Detect which cell encompasses the target text, then output its (x, y) center coordinate. 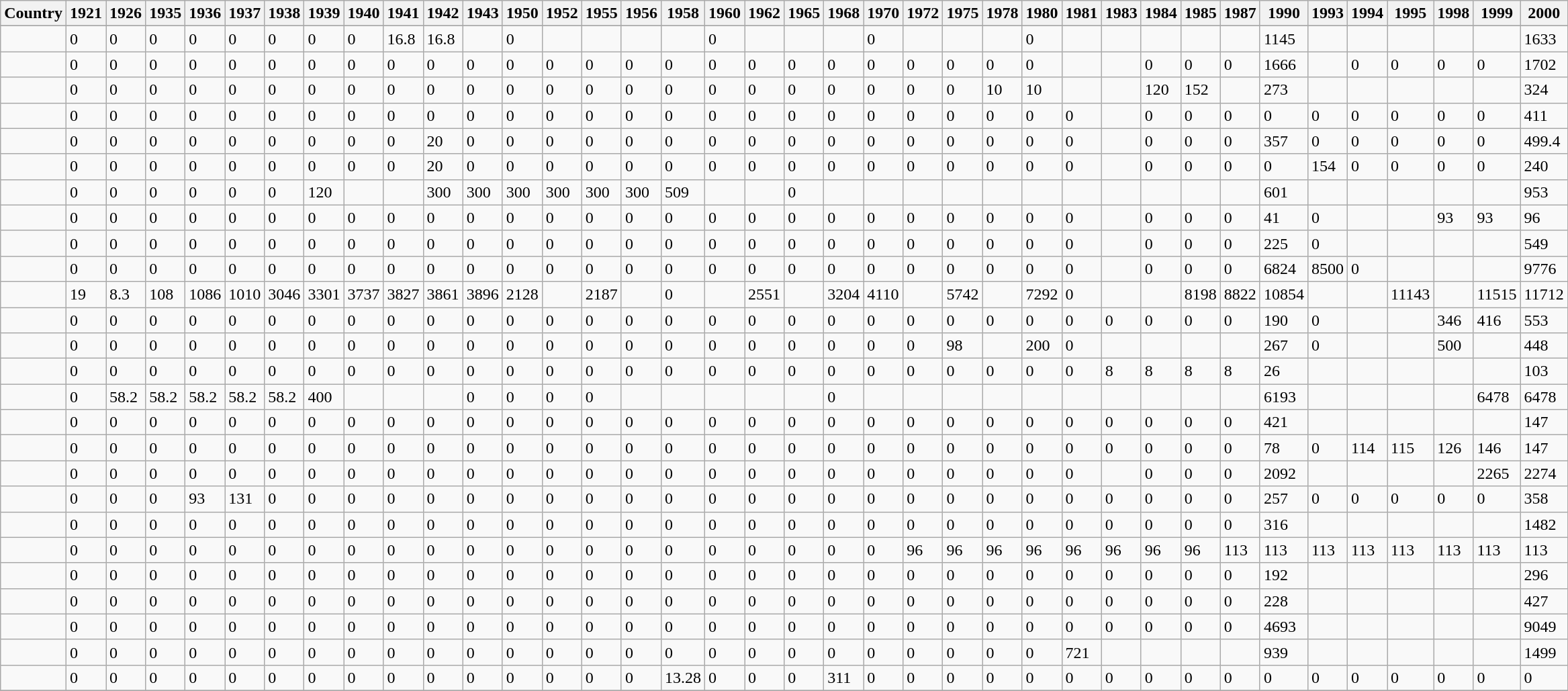
9776 (1544, 269)
1998 (1453, 13)
953 (1544, 192)
7292 (1042, 294)
499.4 (1544, 141)
1482 (1544, 524)
1938 (285, 13)
41 (1284, 218)
1955 (602, 13)
411 (1544, 116)
225 (1284, 243)
3204 (843, 294)
509 (682, 192)
1952 (561, 13)
3737 (364, 294)
427 (1544, 601)
500 (1453, 346)
1942 (443, 13)
1980 (1042, 13)
1987 (1240, 13)
190 (1284, 320)
1972 (923, 13)
131 (244, 499)
939 (1284, 652)
1940 (364, 13)
228 (1284, 601)
1970 (884, 13)
3896 (482, 294)
1941 (403, 13)
11143 (1410, 294)
1994 (1367, 13)
11712 (1544, 294)
1960 (724, 13)
6824 (1284, 269)
2265 (1497, 473)
1937 (244, 13)
3827 (403, 294)
553 (1544, 320)
8198 (1201, 294)
448 (1544, 346)
416 (1497, 320)
1975 (963, 13)
1984 (1160, 13)
2187 (602, 294)
346 (1453, 320)
146 (1497, 448)
1702 (1544, 64)
1990 (1284, 13)
1935 (165, 13)
358 (1544, 499)
1086 (205, 294)
1926 (126, 13)
26 (1284, 371)
1965 (804, 13)
154 (1327, 167)
200 (1042, 346)
8500 (1327, 269)
19 (86, 294)
1950 (522, 13)
3861 (443, 294)
8822 (1240, 294)
103 (1544, 371)
1499 (1544, 652)
192 (1284, 575)
2000 (1544, 13)
1943 (482, 13)
1983 (1121, 13)
1939 (324, 13)
115 (1410, 448)
1010 (244, 294)
1145 (1284, 39)
6193 (1284, 397)
721 (1081, 652)
1958 (682, 13)
1985 (1201, 13)
98 (963, 346)
1981 (1081, 13)
1993 (1327, 13)
1936 (205, 13)
11515 (1497, 294)
4693 (1284, 627)
601 (1284, 192)
1633 (1544, 39)
311 (843, 678)
9049 (1544, 627)
1921 (86, 13)
257 (1284, 499)
1978 (1002, 13)
152 (1201, 90)
2092 (1284, 473)
4110 (884, 294)
1666 (1284, 64)
273 (1284, 90)
549 (1544, 243)
3046 (285, 294)
1968 (843, 13)
400 (324, 397)
1956 (641, 13)
78 (1284, 448)
Country (34, 13)
1962 (764, 13)
267 (1284, 346)
2128 (522, 294)
10854 (1284, 294)
324 (1544, 90)
240 (1544, 167)
8.3 (126, 294)
421 (1284, 422)
5742 (963, 294)
108 (165, 294)
2551 (764, 294)
357 (1284, 141)
1999 (1497, 13)
296 (1544, 575)
316 (1284, 524)
126 (1453, 448)
2274 (1544, 473)
1995 (1410, 13)
3301 (324, 294)
13.28 (682, 678)
114 (1367, 448)
